Return the (x, y) coordinate for the center point of the cell that contains the specified text.  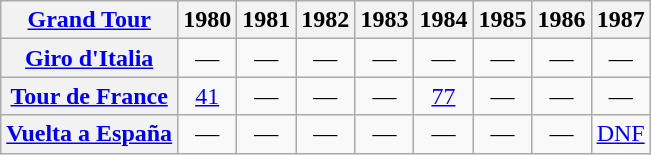
Tour de France (90, 96)
41 (208, 96)
Vuelta a España (90, 134)
Grand Tour (90, 20)
1983 (384, 20)
DNF (620, 134)
77 (444, 96)
1986 (562, 20)
1982 (326, 20)
1980 (208, 20)
1984 (444, 20)
1981 (266, 20)
Giro d'Italia (90, 58)
1985 (502, 20)
1987 (620, 20)
